Provide the (x, y) coordinate of the cell's center where the given text is located.  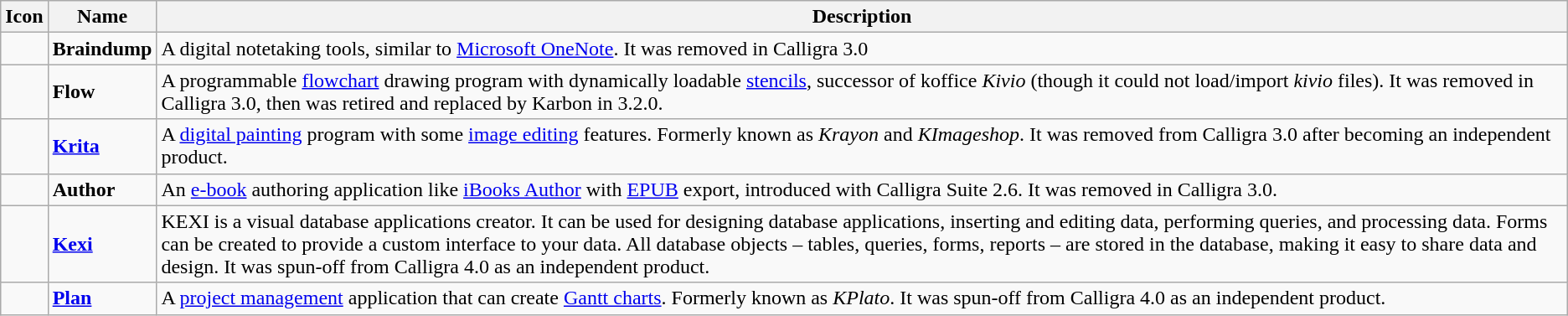
Icon (24, 17)
Kexi (102, 244)
Braindump (102, 49)
A digital notetaking tools, similar to Microsoft OneNote. It was removed in Calligra 3.0 (862, 49)
Description (862, 17)
A project management application that can create Gantt charts. Formerly known as KPlato. It was spun-off from Calligra 4.0 as an independent product. (862, 298)
Author (102, 189)
Name (102, 17)
An e-book authoring application like iBooks Author with EPUB export, introduced with Calligra Suite 2.6. It was removed in Calligra 3.0. (862, 189)
Plan (102, 298)
Krita (102, 146)
Flow (102, 92)
